From the cell containing the given text, extract its center point as (X, Y) coordinate. 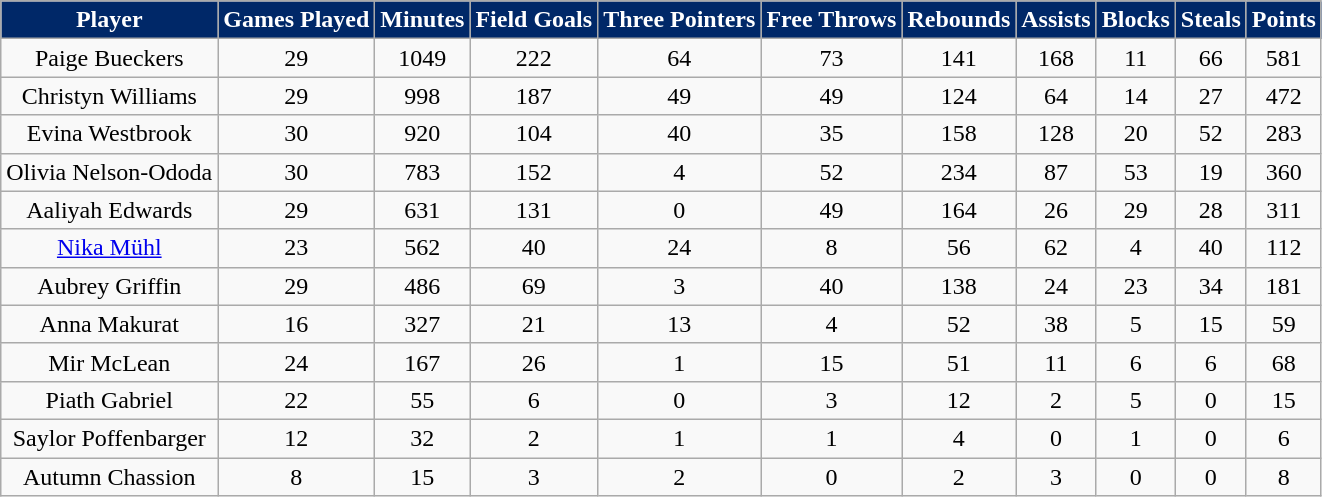
Assists (1056, 20)
562 (422, 248)
Olivia Nelson-Ododa (110, 172)
16 (296, 324)
112 (1284, 248)
69 (534, 286)
631 (422, 210)
53 (1136, 172)
234 (959, 172)
56 (959, 248)
28 (1210, 210)
Player (110, 20)
998 (422, 96)
21 (534, 324)
Paige Bueckers (110, 58)
104 (534, 134)
Autumn Chassion (110, 477)
55 (422, 400)
181 (1284, 286)
283 (1284, 134)
158 (959, 134)
124 (959, 96)
486 (422, 286)
20 (1136, 134)
Free Throws (832, 20)
32 (422, 438)
Aaliyah Edwards (110, 210)
360 (1284, 172)
Blocks (1136, 20)
Aubrey Griffin (110, 286)
Anna Makurat (110, 324)
327 (422, 324)
Points (1284, 20)
168 (1056, 58)
59 (1284, 324)
131 (534, 210)
34 (1210, 286)
Rebounds (959, 20)
783 (422, 172)
141 (959, 58)
38 (1056, 324)
22 (296, 400)
Saylor Poffenbarger (110, 438)
Three Pointers (680, 20)
51 (959, 362)
167 (422, 362)
128 (1056, 134)
Nika Mühl (110, 248)
Minutes (422, 20)
Christyn Williams (110, 96)
87 (1056, 172)
Steals (1210, 20)
Games Played (296, 20)
581 (1284, 58)
187 (534, 96)
35 (832, 134)
62 (1056, 248)
27 (1210, 96)
222 (534, 58)
Piath Gabriel (110, 400)
472 (1284, 96)
164 (959, 210)
14 (1136, 96)
13 (680, 324)
68 (1284, 362)
Field Goals (534, 20)
Evina Westbrook (110, 134)
311 (1284, 210)
Mir McLean (110, 362)
920 (422, 134)
19 (1210, 172)
66 (1210, 58)
138 (959, 286)
1049 (422, 58)
73 (832, 58)
152 (534, 172)
